Detect which cell encompasses the target text, then output its [x, y] center coordinate. 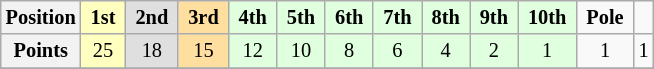
5th [301, 17]
Pole [604, 17]
Points [41, 51]
4 [446, 51]
6th [349, 17]
10th [547, 17]
15 [203, 51]
12 [253, 51]
8 [349, 51]
6 [397, 51]
25 [104, 51]
1st [104, 17]
2nd [152, 17]
10 [301, 51]
2 [494, 51]
9th [494, 17]
7th [397, 17]
18 [152, 51]
Position [41, 17]
4th [253, 17]
3rd [203, 17]
8th [446, 17]
